For the text-containing cell, return its midpoint in [x, y] coordinate format. 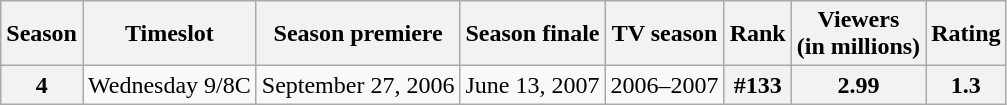
4 [42, 85]
TV season [664, 34]
Rating [966, 34]
2.99 [858, 85]
Timeslot [169, 34]
Rank [758, 34]
Viewers(in millions) [858, 34]
Wednesday 9/8C [169, 85]
1.3 [966, 85]
Season premiere [358, 34]
#133 [758, 85]
June 13, 2007 [532, 85]
September 27, 2006 [358, 85]
2006–2007 [664, 85]
Season finale [532, 34]
Season [42, 34]
